Determine the (X, Y) coordinate at the center of the cell enclosing the given text.  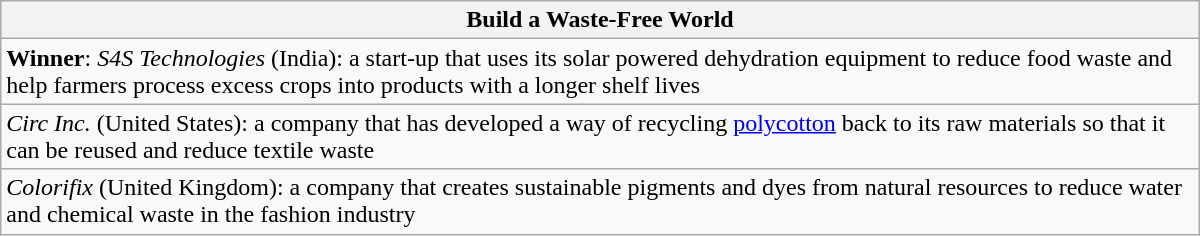
Build a Waste-Free World (600, 20)
